Pinpoint the cell where the given text exists, returning its [X, Y] midpoint coordinate. 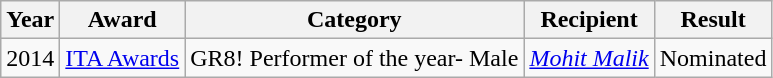
Year [30, 20]
Mohit Malik [589, 58]
Nominated [713, 58]
Recipient [589, 20]
Award [122, 20]
GR8! Performer of the year- Male [354, 58]
2014 [30, 58]
Result [713, 20]
ITA Awards [122, 58]
Category [354, 20]
